Output the (x, y) coordinate of the center of the cell containing the given text.  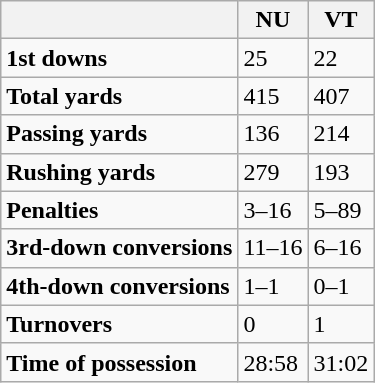
1–1 (273, 286)
0–1 (341, 286)
Penalties (120, 210)
NU (273, 20)
Rushing yards (120, 172)
214 (341, 134)
1st downs (120, 58)
25 (273, 58)
1 (341, 324)
0 (273, 324)
Turnovers (120, 324)
193 (341, 172)
6–16 (341, 248)
Time of possession (120, 362)
28:58 (273, 362)
136 (273, 134)
11–16 (273, 248)
4th-down conversions (120, 286)
31:02 (341, 362)
415 (273, 96)
22 (341, 58)
407 (341, 96)
VT (341, 20)
3–16 (273, 210)
Passing yards (120, 134)
3rd-down conversions (120, 248)
279 (273, 172)
5–89 (341, 210)
Total yards (120, 96)
